From the cell containing the given text, extract its center point as [X, Y] coordinate. 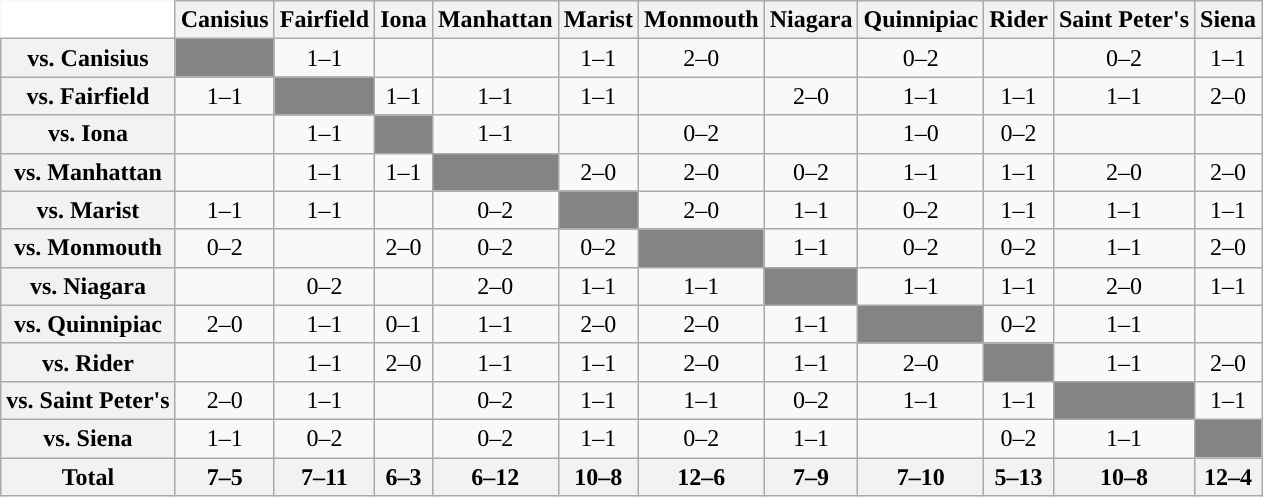
vs. Monmouth [88, 248]
vs. Saint Peter's [88, 400]
vs. Iona [88, 134]
Canisius [224, 20]
Siena [1228, 20]
Manhattan [495, 20]
7–5 [224, 477]
Quinnipiac [921, 20]
vs. Manhattan [88, 172]
vs. Niagara [88, 286]
7–9 [811, 477]
vs. Quinnipiac [88, 324]
6–3 [404, 477]
1–0 [921, 134]
Rider [1019, 20]
vs. Marist [88, 210]
vs. Canisius [88, 58]
Iona [404, 20]
Monmouth [701, 20]
6–12 [495, 477]
12–4 [1228, 477]
12–6 [701, 477]
7–11 [324, 477]
Niagara [811, 20]
Total [88, 477]
vs. Rider [88, 362]
Saint Peter's [1124, 20]
Marist [598, 20]
vs. Siena [88, 438]
5–13 [1019, 477]
0–1 [404, 324]
Fairfield [324, 20]
7–10 [921, 477]
vs. Fairfield [88, 96]
